Locate the cell with the specified text and output its (x, y) center coordinate. 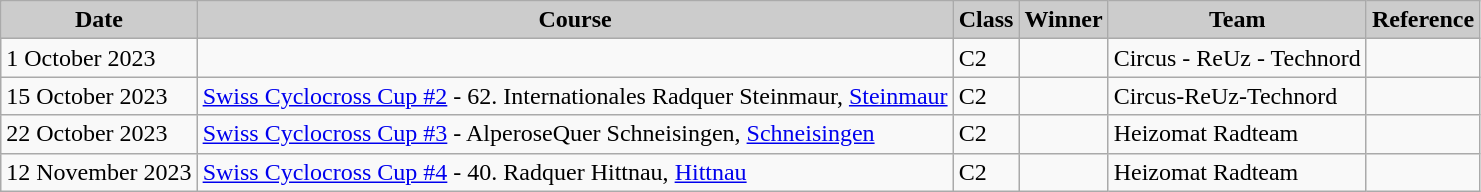
Course (575, 20)
15 October 2023 (99, 96)
1 October 2023 (99, 58)
Swiss Cyclocross Cup #3 - AlperoseQuer Schneisingen, Schneisingen (575, 134)
Winner (1064, 20)
Class (986, 20)
Swiss Cyclocross Cup #2 - 62. Internationales Radquer Steinmaur, Steinmaur (575, 96)
22 October 2023 (99, 134)
Circus-ReUz-Technord (1237, 96)
Circus - ReUz - Technord (1237, 58)
12 November 2023 (99, 172)
Swiss Cyclocross Cup #4 - 40. Radquer Hittnau, Hittnau (575, 172)
Date (99, 20)
Reference (1422, 20)
Team (1237, 20)
